Identify which cell holds the provided text, then report its (x, y) central coordinate. 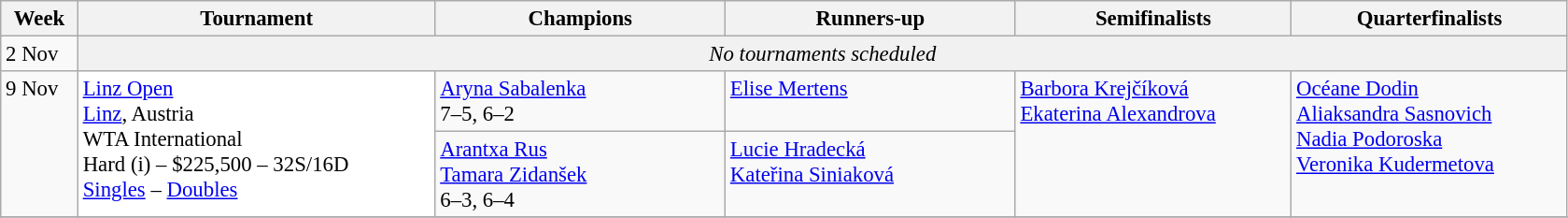
9 Nov (39, 144)
Aryna Sabalenka 7–5, 6–2 (581, 101)
Océane Dodin Aliaksandra Sasnovich Nadia Podoroska Veronika Kudermetova (1430, 144)
Elise Mertens (870, 101)
Quarterfinalists (1430, 19)
Linz Open Linz, AustriaWTA InternationalHard (i) – $225,500 – 32S/16DSingles – Doubles (256, 144)
Barbora Krejčíková Ekaterina Alexandrova (1153, 144)
Arantxa Rus Tamara Zidanšek 6–3, 6–4 (581, 175)
Lucie Hradecká Kateřina Siniaková (870, 175)
2 Nov (39, 54)
Runners-up (870, 19)
Semifinalists (1153, 19)
Week (39, 19)
Champions (581, 19)
No tournaments scheduled (822, 54)
Tournament (256, 19)
